Identify which cell holds the provided text, then report its [X, Y] central coordinate. 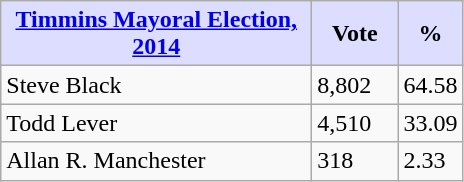
4,510 [355, 123]
Todd Lever [156, 123]
33.09 [430, 123]
Steve Black [156, 85]
8,802 [355, 85]
318 [355, 161]
Allan R. Manchester [156, 161]
64.58 [430, 85]
2.33 [430, 161]
% [430, 34]
Timmins Mayoral Election, 2014 [156, 34]
Vote [355, 34]
